Search for the cell housing the specified text and yield its (X, Y) center coordinate. 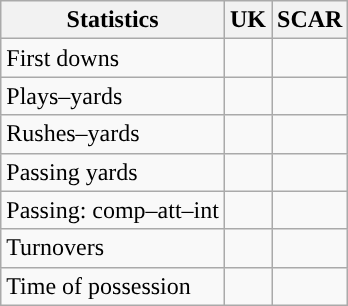
Rushes–yards (113, 134)
Time of possession (113, 286)
Plays–yards (113, 96)
Passing: comp–att–int (113, 210)
Passing yards (113, 172)
Turnovers (113, 248)
UK (248, 20)
First downs (113, 58)
Statistics (113, 20)
SCAR (310, 20)
